Identify which cell holds the provided text, then report its [X, Y] central coordinate. 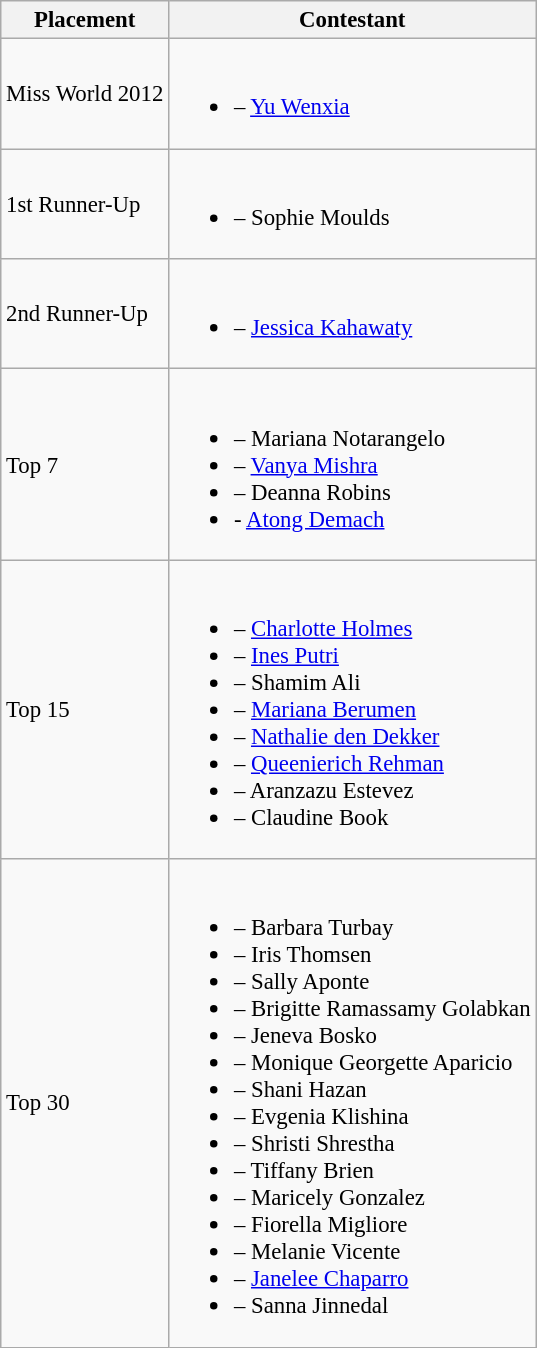
– Mariana Notarangelo – Vanya Mishra – Deanna Robins - Atong Demach [352, 464]
Contestant [352, 20]
Placement [85, 20]
– Yu Wenxia [352, 94]
Top 15 [85, 710]
Top 30 [85, 1103]
– Jessica Kahawaty [352, 314]
1st Runner-Up [85, 204]
Miss World 2012 [85, 94]
– Charlotte Holmes – Ines Putri – Shamim Ali – Mariana Berumen – Nathalie den Dekker – Queenierich Rehman – Aranzazu Estevez – Claudine Book [352, 710]
Top 7 [85, 464]
2nd Runner-Up [85, 314]
– Sophie Moulds [352, 204]
